Return (X, Y) of the center of cell containing provided text 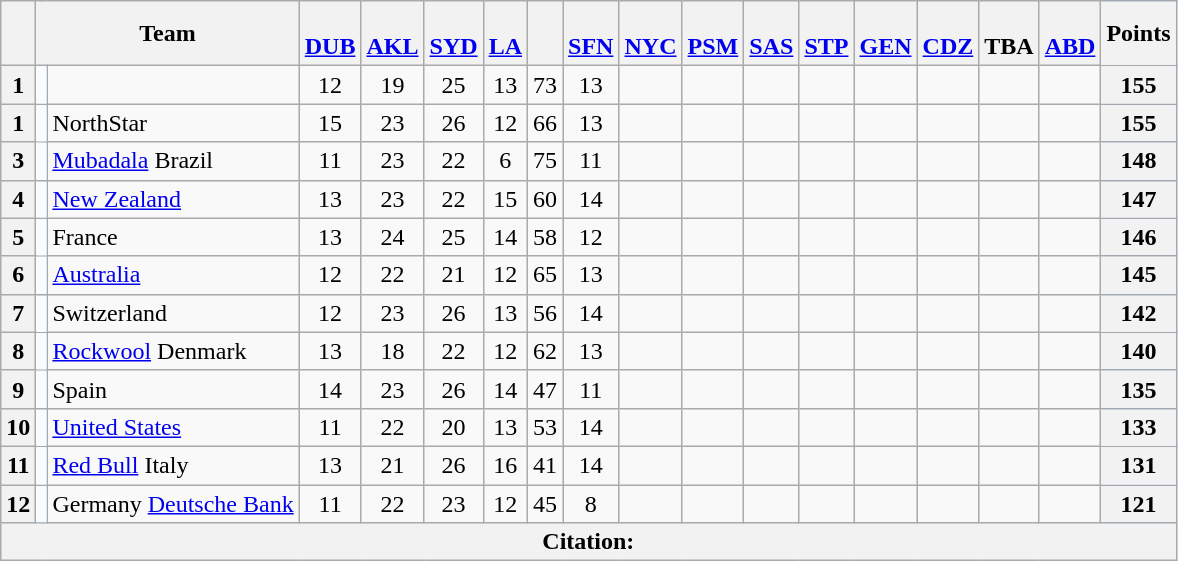
Red Bull Italy (173, 465)
60 (546, 199)
20 (454, 427)
SFN (591, 34)
18 (392, 351)
AKL (392, 34)
45 (546, 503)
24 (392, 237)
58 (546, 237)
Australia (173, 275)
France (173, 237)
STP (826, 34)
Citation: (588, 542)
56 (546, 313)
TBA (1009, 34)
145 (1138, 275)
73 (546, 85)
Points (1138, 34)
4 (18, 199)
121 (1138, 503)
GEN (886, 34)
United States (173, 427)
148 (1138, 161)
10 (18, 427)
7 (18, 313)
Mubadala Brazil (173, 161)
3 (18, 161)
Spain (173, 389)
135 (1138, 389)
133 (1138, 427)
62 (546, 351)
146 (1138, 237)
53 (546, 427)
Rockwool Denmark (173, 351)
New Zealand (173, 199)
142 (1138, 313)
Team (168, 34)
Germany Deutsche Bank (173, 503)
19 (392, 85)
SYD (454, 34)
75 (546, 161)
5 (18, 237)
66 (546, 123)
LA (505, 34)
9 (18, 389)
16 (505, 465)
140 (1138, 351)
SAS (772, 34)
Switzerland (173, 313)
PSM (713, 34)
CDZ (948, 34)
DUB (330, 34)
NYC (650, 34)
131 (1138, 465)
NorthStar (173, 123)
ABD (1070, 34)
65 (546, 275)
147 (1138, 199)
47 (546, 389)
41 (546, 465)
